Return the [x, y] coordinate for the center point of the cell that contains the specified text.  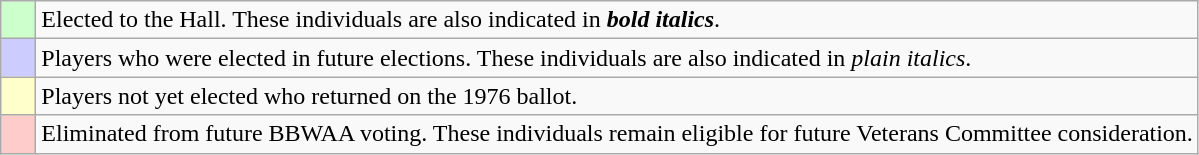
Players not yet elected who returned on the 1976 ballot. [618, 96]
Players who were elected in future elections. These individuals are also indicated in plain italics. [618, 58]
Elected to the Hall. These individuals are also indicated in bold italics. [618, 20]
Eliminated from future BBWAA voting. These individuals remain eligible for future Veterans Committee consideration. [618, 134]
